From the cell containing the given text, extract its center point as [x, y] coordinate. 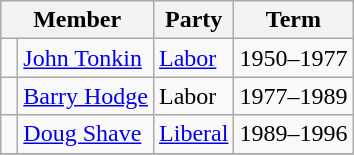
Barry Hodge [86, 96]
John Tonkin [86, 58]
1977–1989 [294, 96]
1950–1977 [294, 58]
Member [78, 20]
Term [294, 20]
1989–1996 [294, 134]
Liberal [194, 134]
Party [194, 20]
Doug Shave [86, 134]
